Scan for the cell matching the given text and deliver its [x, y] coordinate at center. 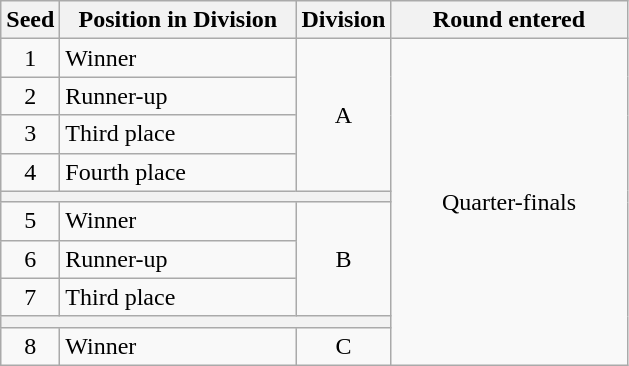
C [344, 346]
B [344, 259]
1 [30, 58]
8 [30, 346]
7 [30, 297]
2 [30, 96]
Fourth place [178, 172]
5 [30, 221]
3 [30, 134]
A [344, 115]
4 [30, 172]
Round entered [509, 20]
Seed [30, 20]
Division [344, 20]
Position in Division [178, 20]
6 [30, 259]
Quarter-finals [509, 202]
